Provide the (X, Y) coordinate of the cell's center where the given text is located.  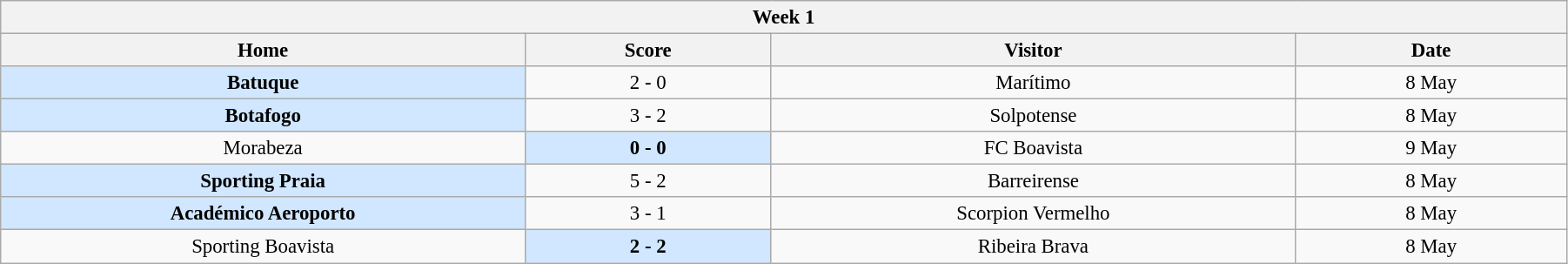
Sporting Praia (263, 181)
9 May (1431, 148)
Ribeira Brava (1034, 247)
Barreirense (1034, 181)
Batuque (263, 83)
Date (1431, 51)
Marítimo (1034, 83)
Week 1 (784, 17)
Sporting Boavista (263, 247)
Solpotense (1034, 116)
Visitor (1034, 51)
5 - 2 (647, 181)
Botafogo (263, 116)
FC Boavista (1034, 148)
0 - 0 (647, 148)
Scorpion Vermelho (1034, 213)
3 - 1 (647, 213)
Home (263, 51)
2 - 2 (647, 247)
2 - 0 (647, 83)
Score (647, 51)
Académico Aeroporto (263, 213)
Morabeza (263, 148)
3 - 2 (647, 116)
